Determine the [x, y] coordinate at the center of the cell enclosing the given text.  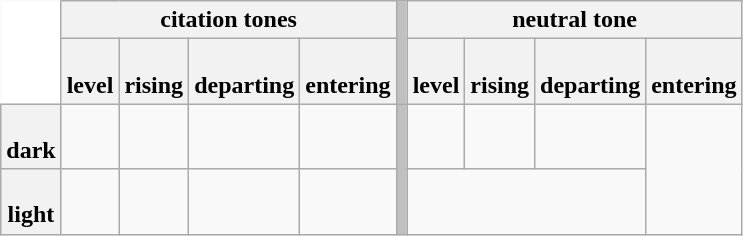
citation tones [228, 20]
dark [31, 136]
neutral tone [574, 20]
light [31, 202]
